Return the [x, y] coordinate for the center point of the cell that contains the specified text.  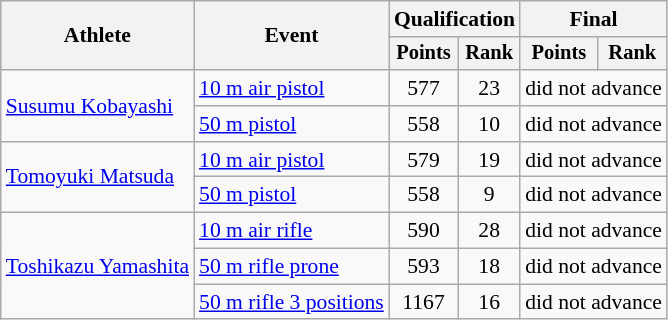
579 [424, 160]
10 [489, 124]
50 m rifle 3 positions [292, 302]
590 [424, 231]
9 [489, 195]
Athlete [98, 36]
16 [489, 302]
10 m air rifle [292, 231]
Event [292, 36]
Susumu Kobayashi [98, 106]
Qualification [454, 19]
23 [489, 88]
19 [489, 160]
Tomoyuki Matsuda [98, 178]
577 [424, 88]
18 [489, 267]
50 m rifle prone [292, 267]
28 [489, 231]
Final [594, 19]
Toshikazu Yamashita [98, 266]
593 [424, 267]
1167 [424, 302]
